Output the [x, y] coordinate of the center of the cell containing the given text.  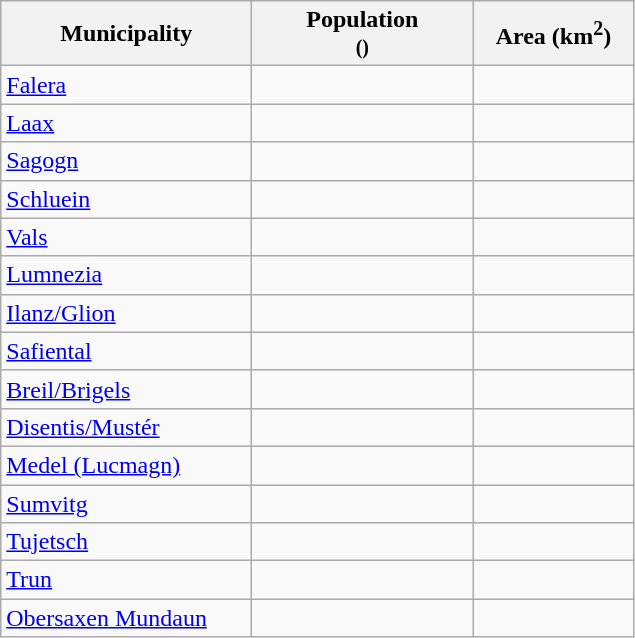
Ilanz/Glion [126, 313]
Population () [362, 34]
Sagogn [126, 161]
Lumnezia [126, 275]
Trun [126, 580]
Obersaxen Mundaun [126, 618]
Sumvitg [126, 503]
Vals [126, 237]
Medel (Lucmagn) [126, 465]
Breil/Brigels [126, 389]
Tujetsch [126, 542]
Laax [126, 123]
Schluein [126, 199]
Safiental [126, 351]
Disentis/Mustér [126, 427]
Falera [126, 85]
Municipality [126, 34]
Area (km2) [554, 34]
